Search for the cell housing the specified text and yield its (X, Y) center coordinate. 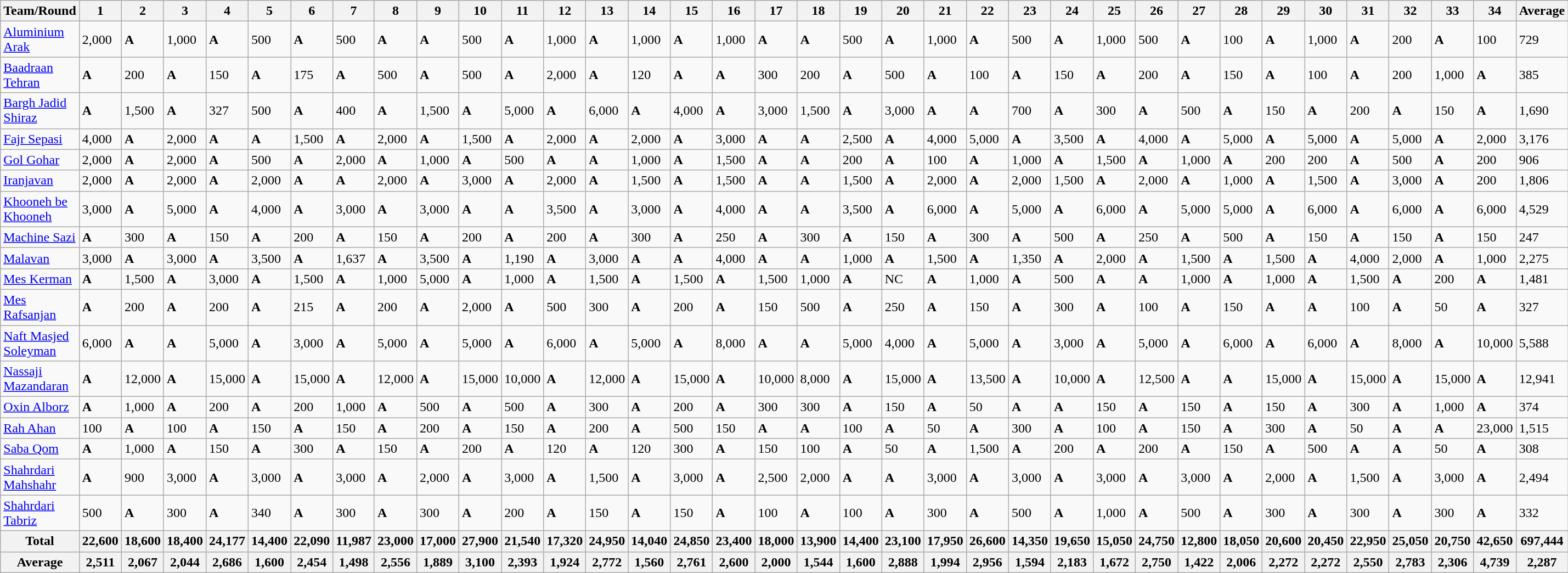
7 (354, 11)
1,350 (1029, 258)
22,950 (1368, 541)
12,941 (1542, 379)
4,529 (1542, 209)
2,183 (1072, 562)
900 (143, 477)
28 (1241, 11)
Nassaji Mazandaran (40, 379)
Mes Kerman (40, 279)
Shahrdari Mahshahr (40, 477)
Oxin Alborz (40, 407)
1,690 (1542, 111)
2,761 (691, 562)
1,498 (354, 562)
Team/Round (40, 11)
2,956 (988, 562)
2,772 (607, 562)
2,454 (312, 562)
18,600 (143, 541)
20,450 (1326, 541)
1,637 (354, 258)
24,950 (607, 541)
Malavan (40, 258)
906 (1542, 160)
27,900 (481, 541)
2,044 (184, 562)
8 (395, 11)
10 (481, 11)
17,320 (565, 541)
22,090 (312, 541)
1,994 (945, 562)
17,000 (438, 541)
6 (312, 11)
32 (1410, 11)
332 (1542, 513)
1,672 (1114, 562)
Mes Rafsanjan (40, 307)
25 (1114, 11)
26 (1157, 11)
24 (1072, 11)
21,540 (522, 541)
23,100 (903, 541)
Iranjavan (40, 181)
5 (270, 11)
24,177 (227, 541)
2,783 (1410, 562)
1,924 (565, 562)
13,500 (988, 379)
400 (354, 111)
25,050 (1410, 541)
2,686 (227, 562)
33 (1453, 11)
17,950 (945, 541)
1,422 (1199, 562)
19 (860, 11)
Shahrdari Tabriz (40, 513)
20 (903, 11)
308 (1542, 449)
31 (1368, 11)
18,000 (776, 541)
23 (1029, 11)
13,900 (819, 541)
23,400 (734, 541)
13 (607, 11)
15 (691, 11)
1,481 (1542, 279)
26,600 (988, 541)
17 (776, 11)
697,444 (1542, 541)
19,650 (1072, 541)
2,888 (903, 562)
22,600 (100, 541)
1,806 (1542, 181)
29 (1284, 11)
4,739 (1494, 562)
385 (1542, 75)
1,515 (1542, 428)
Fajr Sepasi (40, 139)
2,275 (1542, 258)
24,850 (691, 541)
2,306 (1453, 562)
9 (438, 11)
2,067 (143, 562)
729 (1542, 40)
Baadraan Tehran (40, 75)
Khooneh be Khooneh (40, 209)
11 (522, 11)
2,494 (1542, 477)
20,600 (1284, 541)
700 (1029, 111)
374 (1542, 407)
18,050 (1241, 541)
2,287 (1542, 562)
27 (1199, 11)
Naft Masjed Soleyman (40, 342)
2,006 (1241, 562)
12,800 (1199, 541)
18 (819, 11)
11,987 (354, 541)
12 (565, 11)
2 (143, 11)
2,600 (734, 562)
12,500 (1157, 379)
3,176 (1542, 139)
1,594 (1029, 562)
42,650 (1494, 541)
3,100 (481, 562)
340 (270, 513)
2,750 (1157, 562)
22 (988, 11)
34 (1494, 11)
18,400 (184, 541)
Gol Gohar (40, 160)
4 (227, 11)
Aluminium Arak (40, 40)
5,588 (1542, 342)
15,050 (1114, 541)
Machine Sazi (40, 237)
1,560 (650, 562)
247 (1542, 237)
2,556 (395, 562)
14 (650, 11)
Bargh Jadid Shiraz (40, 111)
2,511 (100, 562)
1,889 (438, 562)
NC (903, 279)
215 (312, 307)
1 (100, 11)
Total (40, 541)
14,040 (650, 541)
21 (945, 11)
20,750 (1453, 541)
2,550 (1368, 562)
2,393 (522, 562)
16 (734, 11)
24,750 (1157, 541)
1,544 (819, 562)
175 (312, 75)
3 (184, 11)
14,350 (1029, 541)
Rah Ahan (40, 428)
Saba Qom (40, 449)
30 (1326, 11)
1,190 (522, 258)
